Locate the cell with the specified text and output its [x, y] center coordinate. 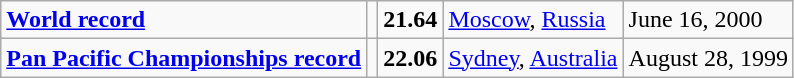
Pan Pacific Championships record [184, 58]
August 28, 1999 [708, 58]
21.64 [410, 20]
June 16, 2000 [708, 20]
World record [184, 20]
22.06 [410, 58]
Sydney, Australia [533, 58]
Moscow, Russia [533, 20]
